Identify which cell holds the provided text, then report its [x, y] central coordinate. 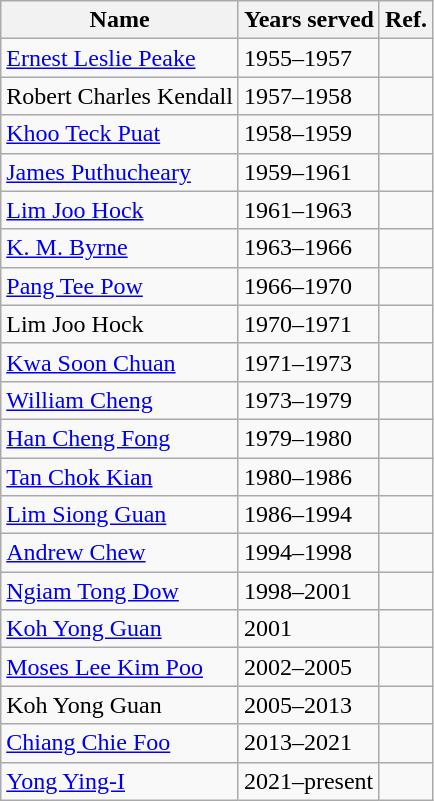
Lim Siong Guan [120, 515]
James Puthucheary [120, 172]
1973–1979 [308, 400]
2005–2013 [308, 705]
1961–1963 [308, 210]
1986–1994 [308, 515]
2021–present [308, 781]
William Cheng [120, 400]
1966–1970 [308, 286]
Ernest Leslie Peake [120, 58]
Han Cheng Fong [120, 438]
1970–1971 [308, 324]
Yong Ying-I [120, 781]
Kwa Soon Chuan [120, 362]
Andrew Chew [120, 553]
1955–1957 [308, 58]
1959–1961 [308, 172]
Pang Tee Pow [120, 286]
1979–1980 [308, 438]
Years served [308, 20]
Name [120, 20]
1963–1966 [308, 248]
1957–1958 [308, 96]
2002–2005 [308, 667]
2001 [308, 629]
Ref. [406, 20]
Moses Lee Kim Poo [120, 667]
Robert Charles Kendall [120, 96]
1980–1986 [308, 477]
Ngiam Tong Dow [120, 591]
2013–2021 [308, 743]
1958–1959 [308, 134]
Chiang Chie Foo [120, 743]
Tan Chok Kian [120, 477]
1998–2001 [308, 591]
1971–1973 [308, 362]
K. M. Byrne [120, 248]
1994–1998 [308, 553]
Khoo Teck Puat [120, 134]
